Capture the cell that displays the provided text and extract its [X, Y] central coordinate. 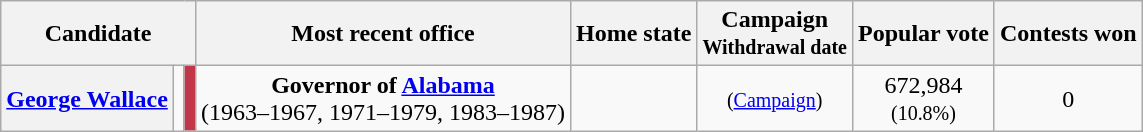
(Campaign) [775, 98]
Home state [633, 34]
Candidate [98, 34]
CampaignWithdrawal date [775, 34]
Most recent office [382, 34]
Contests won [1068, 34]
Popular vote [923, 34]
0 [1068, 98]
672,984(10.8%) [923, 98]
George Wallace [88, 98]
Governor of Alabama(1963–1967, 1971–1979, 1983–1987) [382, 98]
